Determine the [x, y] coordinate at the center of the cell enclosing the given text.  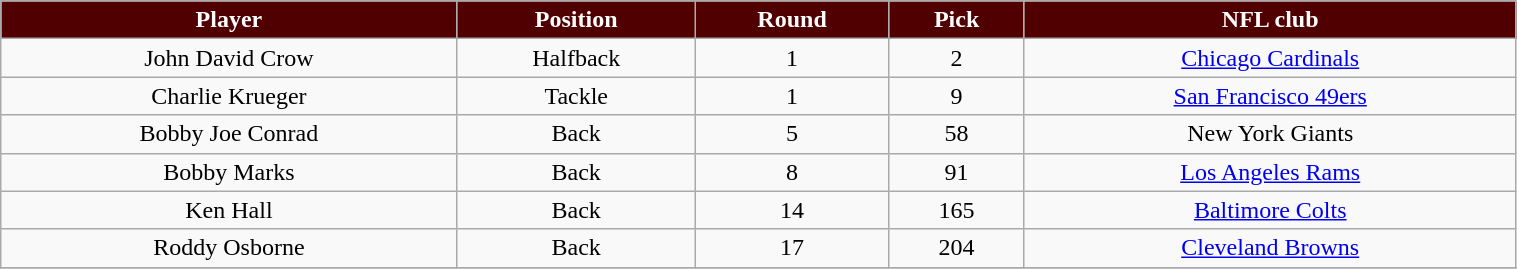
14 [792, 210]
Bobby Marks [229, 172]
Ken Hall [229, 210]
5 [792, 134]
9 [957, 96]
58 [957, 134]
2 [957, 58]
Halfback [576, 58]
91 [957, 172]
Player [229, 20]
NFL club [1270, 20]
8 [792, 172]
Baltimore Colts [1270, 210]
Chicago Cardinals [1270, 58]
Round [792, 20]
John David Crow [229, 58]
Charlie Krueger [229, 96]
Bobby Joe Conrad [229, 134]
Position [576, 20]
Tackle [576, 96]
Pick [957, 20]
204 [957, 248]
New York Giants [1270, 134]
Los Angeles Rams [1270, 172]
San Francisco 49ers [1270, 96]
Roddy Osborne [229, 248]
165 [957, 210]
Cleveland Browns [1270, 248]
17 [792, 248]
